Scan for the cell matching the given text and deliver its (x, y) coordinate at center. 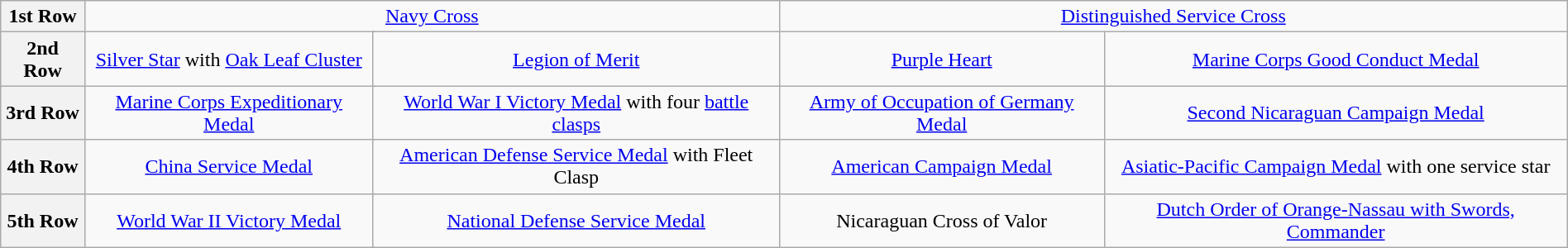
Purple Heart (941, 60)
Nicaraguan Cross of Valor (941, 220)
American Defense Service Medal with Fleet Clasp (576, 167)
American Campaign Medal (941, 167)
5th Row (43, 220)
Dutch Order of Orange-Nassau with Swords, Commander (1336, 220)
3rd Row (43, 112)
Navy Cross (432, 17)
4th Row (43, 167)
World War II Victory Medal (228, 220)
Second Nicaraguan Campaign Medal (1336, 112)
Distinguished Service Cross (1173, 17)
Marine Corps Good Conduct Medal (1336, 60)
Legion of Merit (576, 60)
Army of Occupation of Germany Medal (941, 112)
1st Row (43, 17)
Marine Corps Expeditionary Medal (228, 112)
National Defense Service Medal (576, 220)
China Service Medal (228, 167)
2nd Row (43, 60)
World War I Victory Medal with four battle clasps (576, 112)
Silver Star with Oak Leaf Cluster (228, 60)
Asiatic-Pacific Campaign Medal with one service star (1336, 167)
